Output the (X, Y) coordinate of the center of the cell containing the given text.  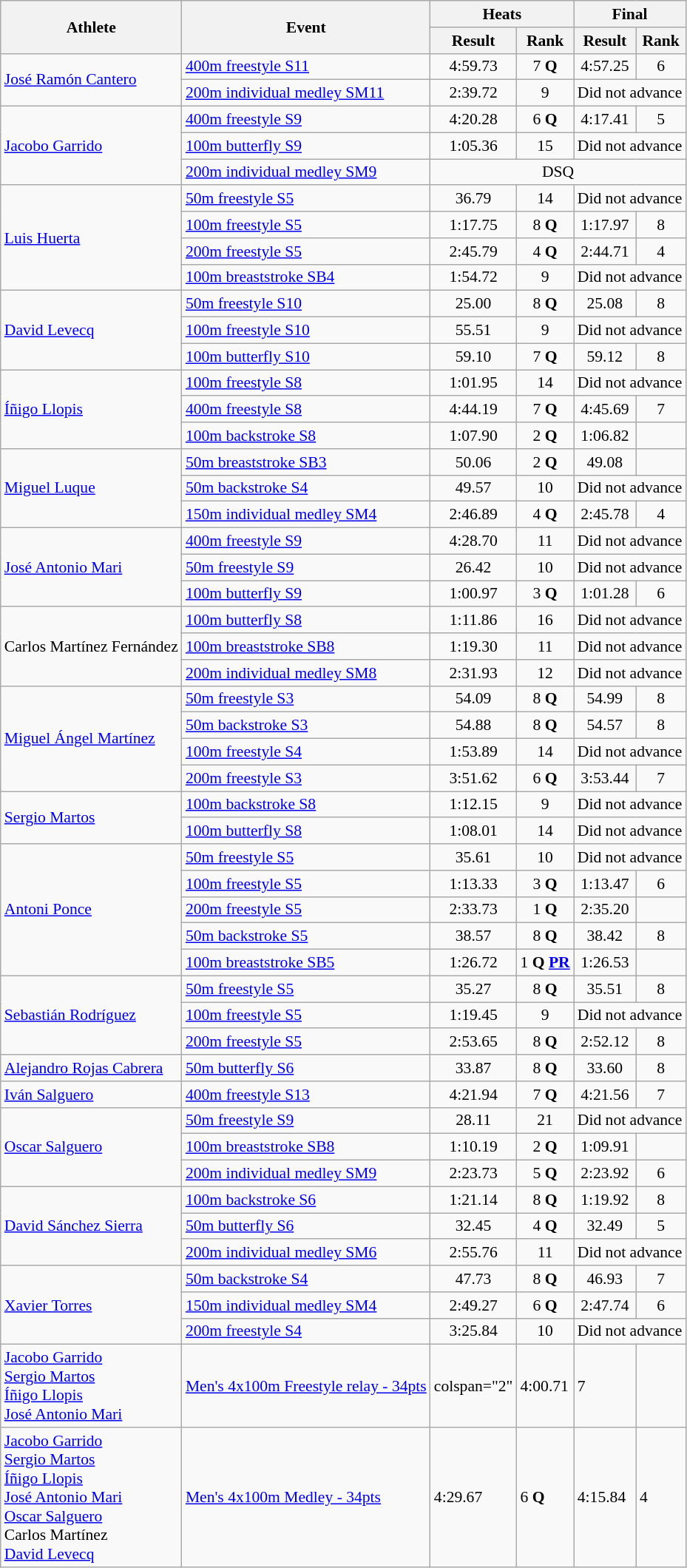
José Antonio Mari (92, 568)
59.12 (605, 356)
5 Q (544, 1174)
50m backstroke S5 (306, 936)
4:29.67 (473, 1497)
1:09.91 (605, 1147)
200m individual medley SM8 (306, 673)
Heats (502, 14)
2:45.78 (605, 515)
Iván Salguero (92, 1095)
33.60 (605, 1068)
54.09 (473, 699)
1:19.30 (473, 646)
12 (544, 673)
1:01.95 (473, 383)
400m freestyle S8 (306, 410)
50m freestyle S3 (306, 699)
1:01.28 (605, 594)
2:47.74 (605, 1305)
2:23.73 (473, 1174)
32.45 (473, 1226)
1:17.75 (473, 225)
3:25.84 (473, 1331)
38.42 (605, 936)
25.08 (605, 304)
4:59.73 (473, 67)
Men's 4x100m Freestyle relay - 34pts (306, 1386)
49.08 (605, 462)
Jacobo Garrido (92, 146)
4:21.94 (473, 1095)
50.06 (473, 462)
26.42 (473, 567)
Event (306, 27)
Miguel Ángel Martínez (92, 738)
2:49.27 (473, 1305)
4:17.41 (605, 120)
1:17.97 (605, 225)
1:10.19 (473, 1147)
2:44.71 (605, 251)
100m backstroke S6 (306, 1200)
2:33.73 (473, 910)
2:46.89 (473, 515)
1:12.15 (473, 805)
4:44.19 (473, 410)
1:26.72 (473, 963)
David Levecq (92, 330)
1:54.72 (473, 277)
200m individual medley SM11 (306, 93)
1 Q PR (544, 963)
16 (544, 621)
DSQ (558, 172)
2:52.12 (605, 1042)
100m butterfly S10 (306, 356)
Oscar Salguero (92, 1146)
1:21.14 (473, 1200)
38.57 (473, 936)
2:31.93 (473, 673)
15 (544, 146)
4:28.70 (473, 541)
50m breaststroke SB3 (306, 462)
4:20.28 (473, 120)
Miguel Luque (92, 488)
59.10 (473, 356)
1:05.36 (473, 146)
Sergio Martos (92, 818)
colspan="2" (473, 1386)
49.57 (473, 488)
400m freestyle S13 (306, 1095)
4:45.69 (605, 410)
4:15.84 (605, 1497)
Men's 4x100m Medley - 34pts (306, 1497)
1:00.97 (473, 594)
46.93 (605, 1279)
1:19.92 (605, 1200)
Athlete (92, 27)
200m freestyle S3 (306, 778)
1:11.86 (473, 621)
1 Q (544, 910)
4:00.71 (544, 1386)
100m freestyle S4 (306, 752)
2:45.79 (473, 251)
3:53.44 (605, 778)
2:23.92 (605, 1174)
David Sánchez Sierra (92, 1226)
35.51 (605, 989)
21 (544, 1121)
100m freestyle S10 (306, 331)
1:53.89 (473, 752)
2:53.65 (473, 1042)
54.99 (605, 699)
54.88 (473, 726)
Antoni Ponce (92, 910)
Carlos Martínez Fernández (92, 646)
400m freestyle S11 (306, 67)
100m freestyle S8 (306, 383)
200m individual medley SM6 (306, 1253)
2:39.72 (473, 93)
100m breaststroke SB4 (306, 277)
28.11 (473, 1121)
3:51.62 (473, 778)
Jacobo GarridoSergio MartosÍñigo LlopisJosé Antonio Mari (92, 1386)
1:19.45 (473, 1016)
54.57 (605, 726)
1:06.82 (605, 436)
36.79 (473, 199)
35.27 (473, 989)
100m breaststroke SB5 (306, 963)
35.61 (473, 857)
Final (630, 14)
47.73 (473, 1279)
1:26.53 (605, 963)
Sebastián Rodríguez (92, 1015)
2:55.76 (473, 1253)
Jacobo GarridoSergio Martos Íñigo LlopisJosé Antonio MariOscar SalgueroCarlos Martínez David Levecq (92, 1497)
50m freestyle S10 (306, 304)
55.51 (473, 331)
50m backstroke S3 (306, 726)
200m freestyle S4 (306, 1331)
Xavier Torres (92, 1305)
32.49 (605, 1226)
Alejandro Rojas Cabrera (92, 1068)
1:07.90 (473, 436)
José Ramón Cantero (92, 80)
1:13.47 (605, 884)
Luis Huerta (92, 238)
2:35.20 (605, 910)
25.00 (473, 304)
Íñigo Llopis (92, 410)
4:21.56 (605, 1095)
1:13.33 (473, 884)
4:57.25 (605, 67)
33.87 (473, 1068)
1:08.01 (473, 831)
